Identify which cell holds the provided text, then report its (x, y) central coordinate. 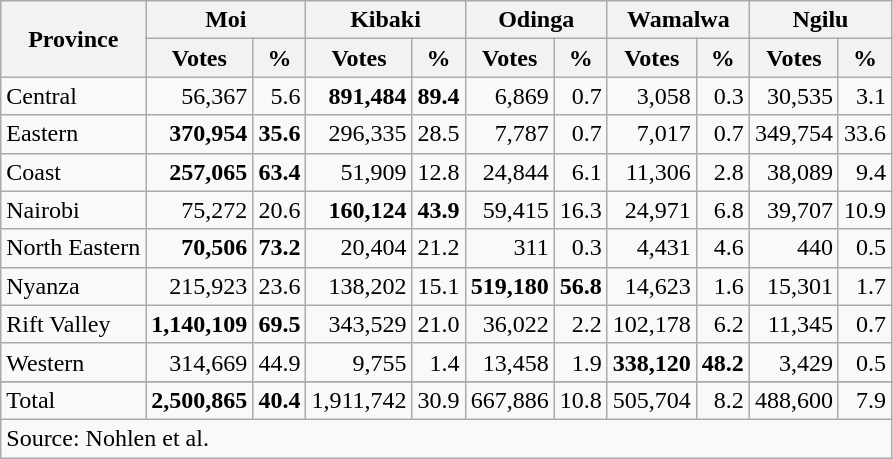
505,704 (652, 400)
7,787 (510, 134)
Moi (226, 20)
30.9 (438, 400)
39,707 (794, 210)
43.9 (438, 210)
15.1 (438, 286)
89.4 (438, 96)
56.8 (580, 286)
Wamalwa (678, 20)
69.5 (280, 324)
14,623 (652, 286)
338,120 (652, 362)
296,335 (359, 134)
38,089 (794, 172)
215,923 (200, 286)
Rift Valley (74, 324)
7,017 (652, 134)
6.8 (722, 210)
7.9 (864, 400)
59,415 (510, 210)
488,600 (794, 400)
Province (74, 39)
40.4 (280, 400)
North Eastern (74, 248)
70,506 (200, 248)
13,458 (510, 362)
5.6 (280, 96)
2.8 (722, 172)
12.8 (438, 172)
21.2 (438, 248)
33.6 (864, 134)
311 (510, 248)
1,140,109 (200, 324)
138,202 (359, 286)
Coast (74, 172)
21.0 (438, 324)
10.9 (864, 210)
Odinga (536, 20)
3,058 (652, 96)
10.8 (580, 400)
891,484 (359, 96)
30,535 (794, 96)
1.4 (438, 362)
16.3 (580, 210)
24,971 (652, 210)
Nairobi (74, 210)
9,755 (359, 362)
44.9 (280, 362)
8.2 (722, 400)
1.7 (864, 286)
Central (74, 96)
23.6 (280, 286)
Western (74, 362)
63.4 (280, 172)
6,869 (510, 96)
519,180 (510, 286)
11,306 (652, 172)
6.2 (722, 324)
20,404 (359, 248)
3,429 (794, 362)
102,178 (652, 324)
160,124 (359, 210)
4,431 (652, 248)
343,529 (359, 324)
24,844 (510, 172)
Eastern (74, 134)
370,954 (200, 134)
9.4 (864, 172)
20.6 (280, 210)
11,345 (794, 324)
2.2 (580, 324)
440 (794, 248)
56,367 (200, 96)
Source: Nohlen et al. (446, 438)
3.1 (864, 96)
349,754 (794, 134)
35.6 (280, 134)
73.2 (280, 248)
28.5 (438, 134)
48.2 (722, 362)
51,909 (359, 172)
314,669 (200, 362)
Kibaki (386, 20)
Total (74, 400)
1.9 (580, 362)
4.6 (722, 248)
6.1 (580, 172)
Ngilu (820, 20)
2,500,865 (200, 400)
15,301 (794, 286)
Nyanza (74, 286)
1.6 (722, 286)
75,272 (200, 210)
1,911,742 (359, 400)
257,065 (200, 172)
36,022 (510, 324)
667,886 (510, 400)
